Detect which cell encompasses the target text, then output its (x, y) center coordinate. 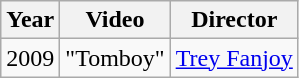
"Tomboy" (115, 58)
Trey Fanjoy (234, 58)
Video (115, 20)
Year (30, 20)
2009 (30, 58)
Director (234, 20)
